From the cell containing the given text, extract its center point as (X, Y) coordinate. 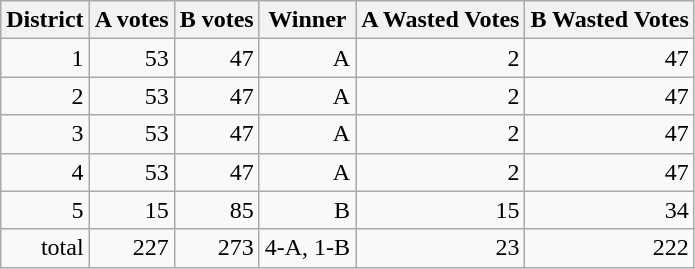
A Wasted Votes (440, 20)
222 (610, 248)
23 (440, 248)
4 (45, 172)
227 (132, 248)
273 (216, 248)
34 (610, 210)
1 (45, 58)
Winner (307, 20)
85 (216, 210)
3 (45, 134)
5 (45, 210)
A votes (132, 20)
District (45, 20)
B Wasted Votes (610, 20)
total (45, 248)
B (307, 210)
4-A, 1-B (307, 248)
B votes (216, 20)
